From the cell containing the given text, extract its center point as (X, Y) coordinate. 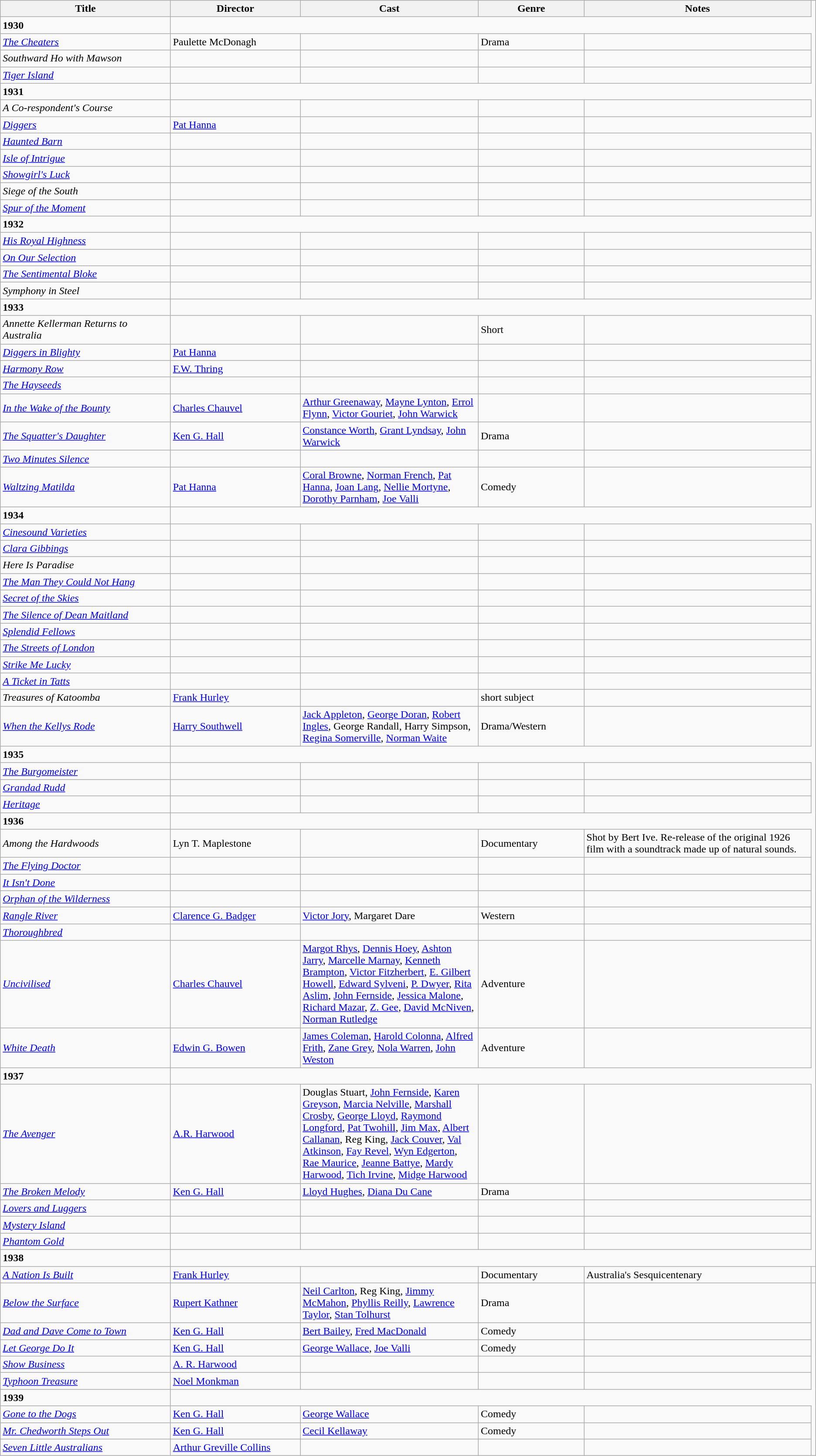
Splendid Fellows (85, 631)
1931 (85, 92)
Mystery Island (85, 1225)
Strike Me Lucky (85, 665)
Genre (531, 9)
White Death (85, 1048)
Edwin G. Bowen (235, 1048)
The Burgomeister (85, 771)
Here Is Paradise (85, 565)
It Isn't Done (85, 882)
Tiger Island (85, 75)
Lyn T. Maplestone (235, 844)
Western (531, 916)
1937 (85, 1076)
Southward Ho with Mawson (85, 58)
1936 (85, 821)
Australia's Sesquicentenary (697, 1275)
1932 (85, 224)
Show Business (85, 1364)
Phantom Gold (85, 1241)
The Squatter's Daughter (85, 436)
Among the Hardwoods (85, 844)
Diggers (85, 125)
A. R. Harwood (235, 1364)
The Streets of London (85, 648)
Arthur Greenaway, Mayne Lynton, Errol Flynn, Victor Gouriet, John Warwick (390, 408)
Clarence G. Badger (235, 916)
James Coleman, Harold Colonna, Alfred Frith, Zane Grey, Nola Warren, John Weston (390, 1048)
The Avenger (85, 1134)
Gone to the Dogs (85, 1414)
Orphan of the Wilderness (85, 899)
Rangle River (85, 916)
Victor Jory, Margaret Dare (390, 916)
George Wallace, Joe Valli (390, 1348)
Title (85, 9)
Clara Gibbings (85, 549)
Haunted Barn (85, 141)
Shot by Bert Ive. Re-release of the original 1926 film with a soundtrack made up of natural sounds. (697, 844)
A Nation Is Built (85, 1275)
1935 (85, 754)
Rupert Kathner (235, 1303)
Grandad Rudd (85, 787)
Typhoon Treasure (85, 1381)
George Wallace (390, 1414)
A Co-respondent's Course (85, 108)
Showgirl's Luck (85, 174)
The Broken Melody (85, 1191)
A Ticket in Tatts (85, 681)
Harmony Row (85, 369)
When the Kellys Rode (85, 726)
1939 (85, 1398)
Waltzing Matilda (85, 487)
Mr. Chedworth Steps Out (85, 1431)
Short (531, 329)
Constance Worth, Grant Lyndsay, John Warwick (390, 436)
Jack Appleton, George Doran, Robert Ingles, George Randall, Harry Simpson, Regina Somerville, Norman Waite (390, 726)
Lovers and Luggers (85, 1208)
The Hayseeds (85, 385)
Symphony in Steel (85, 291)
Harry Southwell (235, 726)
Coral Browne, Norman French, Pat Hanna, Joan Lang, Nellie Mortyne, Dorothy Parnham, Joe Valli (390, 487)
Diggers in Blighty (85, 352)
The Silence of Dean Maitland (85, 615)
Drama/Western (531, 726)
Lloyd Hughes, Diana Du Cane (390, 1191)
Noel Monkman (235, 1381)
Siege of the South (85, 191)
Uncivilised (85, 984)
The Sentimental Bloke (85, 274)
Cinesound Varieties (85, 532)
A.R. Harwood (235, 1134)
Dad and Dave Come to Town (85, 1331)
His Royal Highness (85, 241)
The Man They Could Not Hang (85, 582)
short subject (531, 698)
Spur of the Moment (85, 208)
Let George Do It (85, 1348)
1933 (85, 307)
Treasures of Katoomba (85, 698)
Annette Kellerman Returns to Australia (85, 329)
Neil Carlton, Reg King, Jimmy McMahon, Phyllis Reilly, Lawrence Taylor, Stan Tolhurst (390, 1303)
The Flying Doctor (85, 866)
1930 (85, 25)
The Cheaters (85, 42)
Bert Bailey, Fred MacDonald (390, 1331)
Isle of Intrigue (85, 158)
Director (235, 9)
Cast (390, 9)
In the Wake of the Bounty (85, 408)
1938 (85, 1258)
Notes (697, 9)
Heritage (85, 804)
1934 (85, 515)
Secret of the Skies (85, 598)
On Our Selection (85, 258)
F.W. Thring (235, 369)
Paulette McDonagh (235, 42)
Seven Little Australians (85, 1447)
Thoroughbred (85, 932)
Arthur Greville Collins (235, 1447)
Cecil Kellaway (390, 1431)
Two Minutes Silence (85, 458)
Below the Surface (85, 1303)
